Return [X, Y] of the center of cell containing provided text 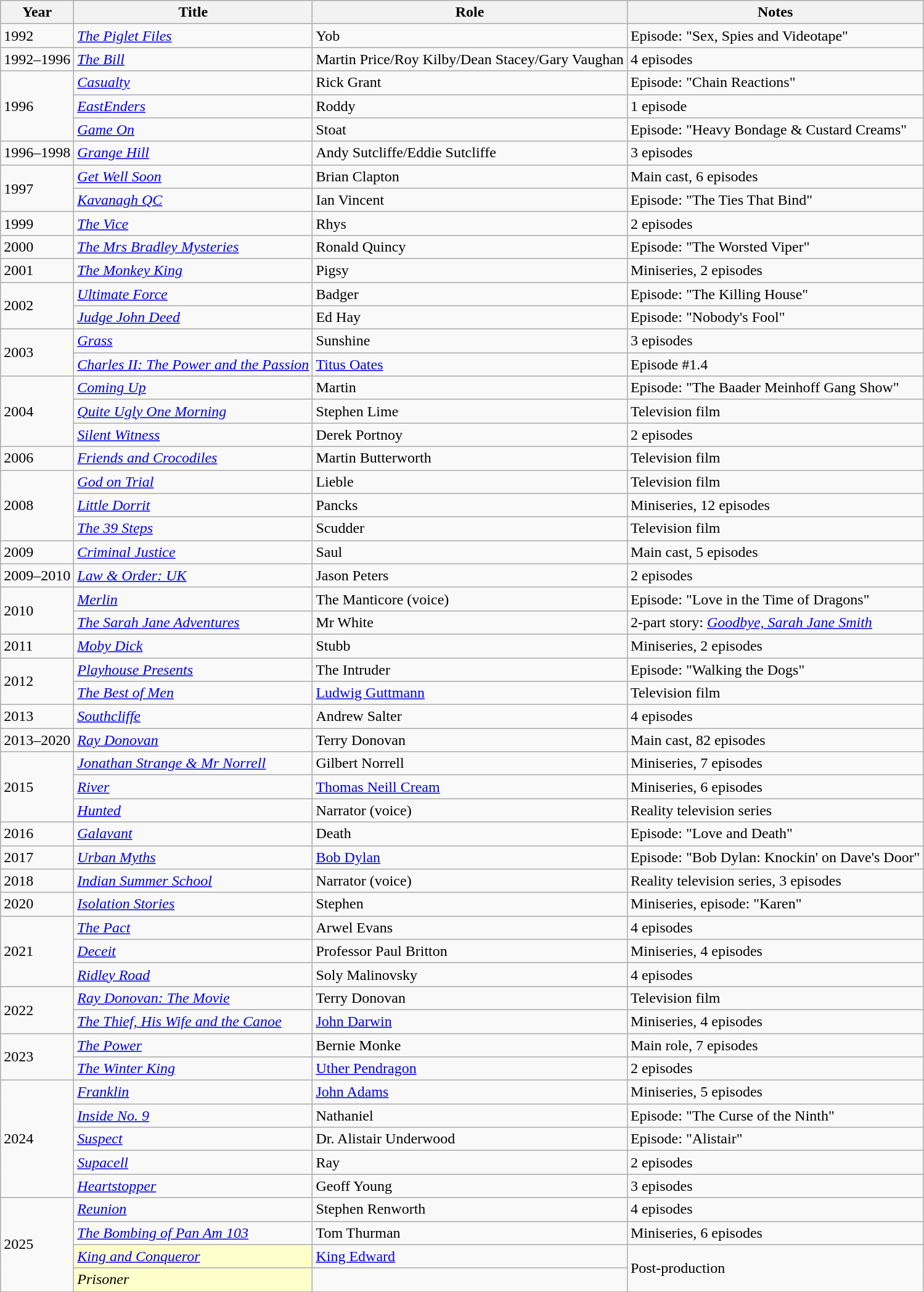
2020 [37, 904]
2023 [37, 1057]
1996–1998 [37, 153]
The Mrs Bradley Mysteries [194, 247]
Ed Hay [470, 318]
Year [37, 12]
River [194, 787]
Reunion [194, 1209]
Mr White [470, 622]
1997 [37, 188]
1999 [37, 223]
2009–2010 [37, 575]
Get Well Soon [194, 176]
Post-production [775, 1268]
2004 [37, 411]
Badger [470, 294]
Episode #1.4 [775, 364]
2021 [37, 951]
Reality television series [775, 810]
Grass [194, 341]
The Power [194, 1045]
Episode: "Heavy Bondage & Custard Creams" [775, 130]
Stubb [470, 646]
Inside No. 9 [194, 1116]
Main cast, 82 episodes [775, 740]
Andy Sutcliffe/Eddie Sutcliffe [470, 153]
Uther Pendragon [470, 1069]
2009 [37, 552]
The Pact [194, 928]
Indian Summer School [194, 881]
Episode: "Bob Dylan: Knockin' on Dave's Door" [775, 857]
Andrew Salter [470, 717]
Hunted [194, 810]
Ronald Quincy [470, 247]
2001 [37, 270]
Saul [470, 552]
The Sarah Jane Adventures [194, 622]
Ray Donovan [194, 740]
Bob Dylan [470, 857]
Arwel Evans [470, 928]
2006 [37, 458]
Brian Clapton [470, 176]
Reality television series, 3 episodes [775, 881]
Miniseries, 7 episodes [775, 763]
Law & Order: UK [194, 575]
Martin Butterworth [470, 458]
Charles II: The Power and the Passion [194, 364]
Scudder [470, 529]
Geoff Young [470, 1186]
John Darwin [470, 1021]
Martin Price/Roy Kilby/Dean Stacey/Gary Vaughan [470, 59]
Episode: "Love and Death" [775, 834]
John Adams [470, 1092]
The Monkey King [194, 270]
Episode: "The Killing House" [775, 294]
EastEnders [194, 106]
Roddy [470, 106]
Ray Donovan: The Movie [194, 998]
2025 [37, 1245]
Rhys [470, 223]
Gilbert Norrell [470, 763]
Stephen Lime [470, 411]
Little Dorrit [194, 505]
Stoat [470, 130]
Moby Dick [194, 646]
Judge John Deed [194, 318]
Martin [470, 388]
Ridley Road [194, 974]
1 episode [775, 106]
Episode: "Love in the Time of Dragons" [775, 599]
Derek Portnoy [470, 435]
Professor Paul Britton [470, 951]
Casualty [194, 83]
Stephen [470, 904]
Main cast, 6 episodes [775, 176]
Game On [194, 130]
1996 [37, 106]
King and Conqueror [194, 1256]
Prisoner [194, 1280]
2008 [37, 505]
2003 [37, 353]
Pigsy [470, 270]
Tom Thurman [470, 1233]
Kavanagh QC [194, 200]
Ray [470, 1162]
Supacell [194, 1162]
2017 [37, 857]
The Bill [194, 59]
2015 [37, 787]
Bernie Monke [470, 1045]
The Manticore (voice) [470, 599]
2013 [37, 717]
Sunshine [470, 341]
Southcliffe [194, 717]
Episode: "Nobody's Fool" [775, 318]
Deceit [194, 951]
The Thief, His Wife and the Canoe [194, 1021]
Notes [775, 12]
2024 [37, 1139]
Main role, 7 episodes [775, 1045]
Ludwig Guttmann [470, 693]
2012 [37, 681]
Episode: "The Worsted Viper" [775, 247]
2016 [37, 834]
2011 [37, 646]
Miniseries, 5 episodes [775, 1092]
Criminal Justice [194, 552]
The 39 Steps [194, 529]
The Intruder [470, 669]
Episode: "The Curse of the Ninth" [775, 1116]
King Edward [470, 1256]
1992–1996 [37, 59]
Episode: "The Baader Meinhoff Gang Show" [775, 388]
Merlin [194, 599]
Role [470, 12]
Franklin [194, 1092]
Thomas Neill Cream [470, 787]
Rick Grant [470, 83]
Grange Hill [194, 153]
Episode: "Sex, Spies and Videotape" [775, 36]
Episode: "Walking the Dogs" [775, 669]
Coming Up [194, 388]
Miniseries, episode: "Karen" [775, 904]
2-part story: Goodbye, Sarah Jane Smith [775, 622]
Playhouse Presents [194, 669]
Lieble [470, 482]
Jason Peters [470, 575]
Heartstopper [194, 1186]
The Vice [194, 223]
Quite Ugly One Morning [194, 411]
Stephen Renworth [470, 1209]
Miniseries, 12 episodes [775, 505]
Episode: "Chain Reactions" [775, 83]
Suspect [194, 1139]
2010 [37, 611]
2022 [37, 1010]
Title [194, 12]
The Best of Men [194, 693]
Episode: "Alistair" [775, 1139]
Jonathan Strange & Mr Norrell [194, 763]
1992 [37, 36]
Isolation Stories [194, 904]
Episode: "The Ties That Bind" [775, 200]
Soly Malinovsky [470, 974]
Ian Vincent [470, 200]
Yob [470, 36]
2018 [37, 881]
The Piglet Files [194, 36]
Galavant [194, 834]
Urban Myths [194, 857]
2013–2020 [37, 740]
2000 [37, 247]
Friends and Crocodiles [194, 458]
The Winter King [194, 1069]
Death [470, 834]
Pancks [470, 505]
Titus Oates [470, 364]
God on Trial [194, 482]
Nathaniel [470, 1116]
2002 [37, 306]
Ultimate Force [194, 294]
The Bombing of Pan Am 103 [194, 1233]
Dr. Alistair Underwood [470, 1139]
Silent Witness [194, 435]
Main cast, 5 episodes [775, 552]
